Scan for the cell matching the given text and deliver its [x, y] coordinate at center. 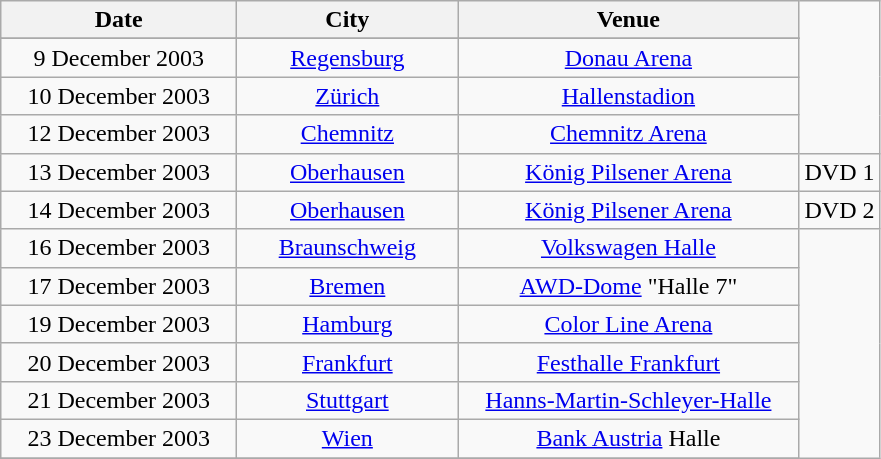
Frankfurt [348, 362]
Hamburg [348, 324]
Chemnitz [348, 134]
Stuttgart [348, 400]
17 December 2003 [119, 286]
16 December 2003 [119, 248]
20 December 2003 [119, 362]
9 December 2003 [119, 58]
14 December 2003 [119, 210]
21 December 2003 [119, 400]
Hallenstadion [628, 96]
23 December 2003 [119, 438]
10 December 2003 [119, 96]
Braunschweig [348, 248]
19 December 2003 [119, 324]
12 December 2003 [119, 134]
Volkswagen Halle [628, 248]
Festhalle Frankfurt [628, 362]
Date [119, 20]
Chemnitz Arena [628, 134]
Bremen [348, 286]
DVD 2 [840, 210]
Venue [628, 20]
DVD 1 [840, 172]
13 December 2003 [119, 172]
City [348, 20]
Zürich [348, 96]
AWD-Dome "Halle 7" [628, 286]
Wien [348, 438]
Hanns-Martin-Schleyer-Halle [628, 400]
Regensburg [348, 58]
Color Line Arena [628, 324]
Bank Austria Halle [628, 438]
Donau Arena [628, 58]
